Provide the (x, y) coordinate of the cell's center where the given text is located.  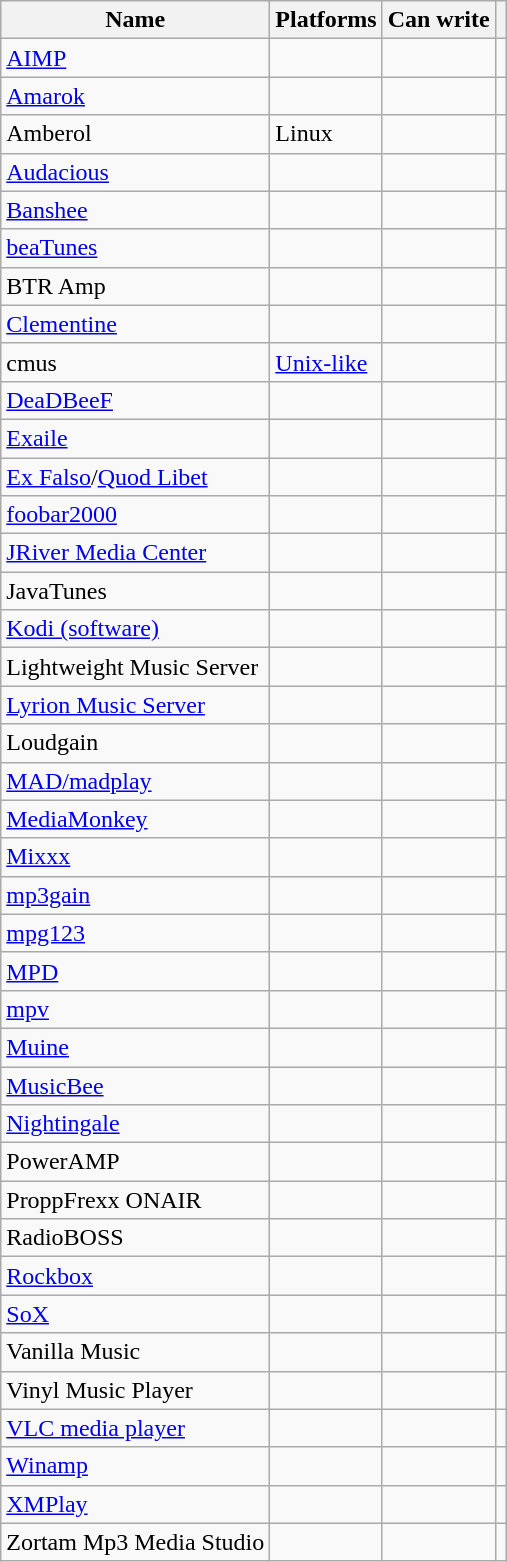
AIMP (136, 58)
Lyrion Music Server (136, 705)
beaTunes (136, 248)
DeaDBeeF (136, 400)
Exaile (136, 438)
BTR Amp (136, 286)
Zortam Mp3 Media Studio (136, 1542)
mpg123 (136, 933)
Amarok (136, 96)
Unix-like (326, 362)
JavaTunes (136, 591)
Linux (326, 134)
MPD (136, 971)
Ex Falso/Quod Libet (136, 477)
Vinyl Music Player (136, 1390)
JRiver Media Center (136, 553)
MusicBee (136, 1085)
Audacious (136, 172)
Muine (136, 1047)
Banshee (136, 210)
Rockbox (136, 1276)
SoX (136, 1314)
Lightweight Music Server (136, 667)
cmus (136, 362)
Amberol (136, 134)
Winamp (136, 1466)
Name (136, 20)
Loudgain (136, 743)
Vanilla Music (136, 1352)
MediaMonkey (136, 819)
Can write (438, 20)
ProppFrexx ONAIR (136, 1200)
XMPlay (136, 1504)
VLC media player (136, 1428)
Nightingale (136, 1124)
Kodi (software) (136, 629)
foobar2000 (136, 515)
mpv (136, 1009)
mp3gain (136, 895)
Mixxx (136, 857)
Platforms (326, 20)
PowerAMP (136, 1162)
RadioBOSS (136, 1238)
Clementine (136, 324)
MAD/madplay (136, 781)
